From the cell containing the given text, extract its center point as (X, Y) coordinate. 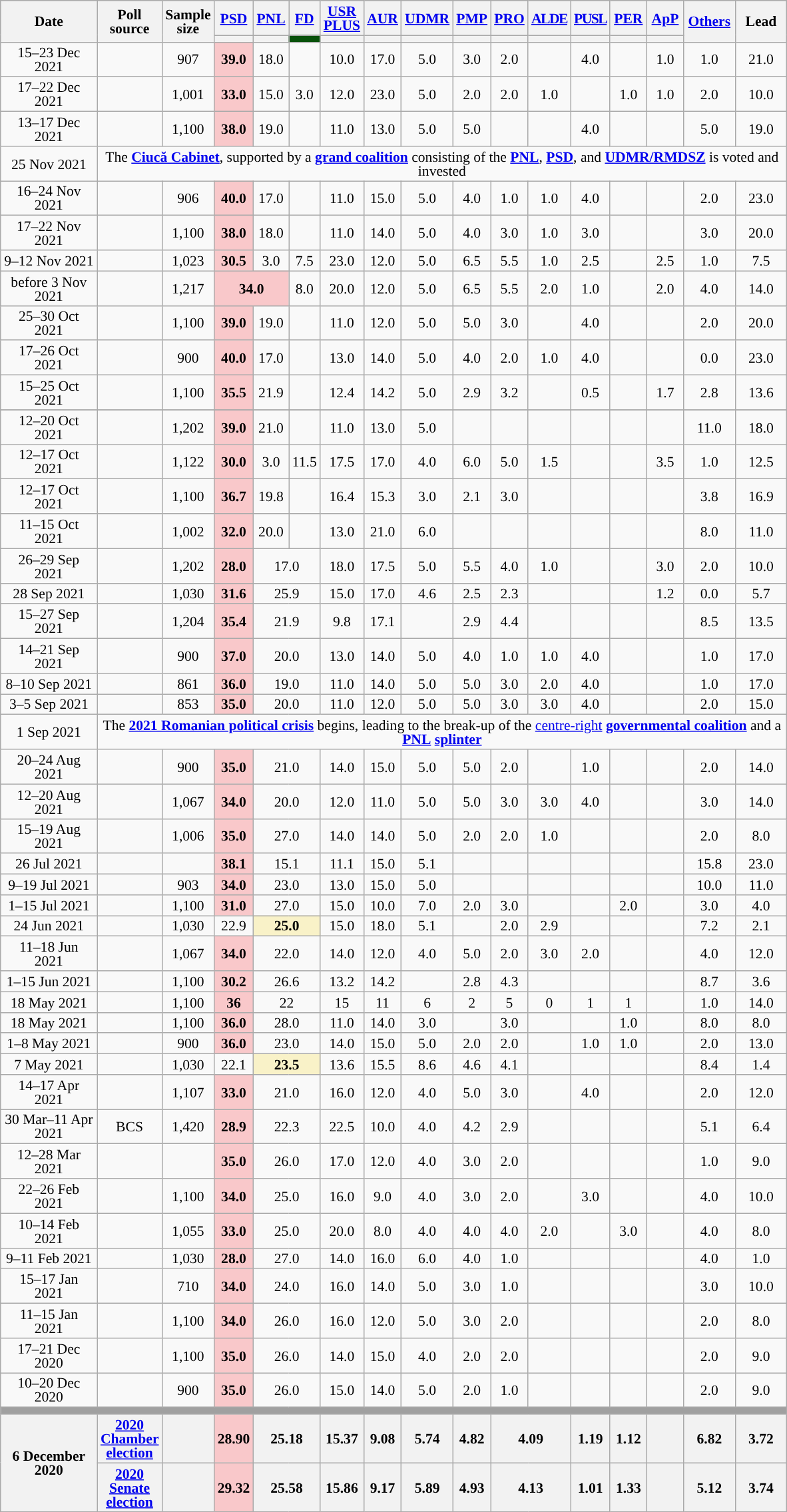
17.1 (382, 622)
PSD (234, 18)
30.2 (234, 981)
31.6 (234, 594)
The 2021 Romanian political crisis begins, leading to the break-up of the centre-right governmental coalition and a PNL splinter (442, 732)
12–28 Mar 2021 (49, 1161)
2 (471, 1002)
29.32 (234, 1487)
0.5 (590, 393)
12–20 Oct 2021 (49, 427)
30.0 (234, 462)
903 (188, 885)
1.4 (761, 1065)
1,023 (188, 261)
1,217 (188, 288)
Others (710, 21)
28.9 (234, 1127)
Lead (761, 21)
13–17 Dec 2021 (49, 129)
4.82 (471, 1439)
1.5 (549, 462)
15–23 Dec 2021 (49, 59)
14–21 Sep 2021 (49, 656)
4.3 (509, 981)
1–8 May 2021 (49, 1043)
15–17 Jan 2021 (49, 1286)
1,204 (188, 622)
PMP (471, 18)
1 Sep 2021 (49, 732)
1–15 Jun 2021 (49, 981)
15.37 (342, 1439)
1.12 (629, 1439)
17–22 Dec 2021 (49, 94)
19.8 (270, 496)
12–20 Aug 2021 (49, 801)
3–5 Sep 2021 (49, 704)
8.4 (710, 1065)
30 Mar–11 Apr 2021 (49, 1127)
8–10 Sep 2021 (49, 684)
15 (342, 1002)
15.8 (710, 864)
Date (49, 21)
22 (286, 1002)
UDMR (427, 18)
22–26 Feb 2021 (49, 1196)
11–18 Jun 2021 (49, 954)
22.0 (286, 954)
9.17 (382, 1487)
17–22 Nov 2021 (49, 233)
Poll source (129, 21)
30.5 (234, 261)
17–21 Dec 2020 (49, 1356)
1.7 (664, 393)
907 (188, 59)
11.5 (305, 462)
5 (509, 1002)
Sample size (188, 21)
15–25 Oct 2021 (49, 393)
3.8 (710, 496)
2.3 (509, 594)
15–27 Sep 2021 (49, 622)
1.2 (664, 594)
32.0 (234, 531)
3.2 (509, 393)
4.1 (509, 1065)
11–15 Jan 2021 (49, 1321)
22.1 (234, 1065)
7 May 2021 (49, 1065)
28.90 (234, 1439)
ApP (664, 18)
26 Jul 2021 (49, 864)
22.9 (234, 926)
1,055 (188, 1230)
710 (188, 1286)
16–24 Nov 2021 (49, 198)
25.58 (286, 1487)
5.89 (427, 1487)
BCS (129, 1127)
2020 Senate election (129, 1487)
24.0 (286, 1286)
15.3 (382, 496)
9–11 Feb 2021 (49, 1258)
36.7 (234, 496)
PNL (270, 18)
1,001 (188, 94)
7.2 (710, 926)
9.8 (342, 622)
8.6 (427, 1065)
4.2 (471, 1127)
3.74 (761, 1487)
AUR (382, 18)
1,107 (188, 1092)
6 December 2020 (49, 1463)
37.0 (234, 656)
853 (188, 704)
12.5 (761, 462)
25–30 Oct 2021 (49, 323)
31.0 (234, 905)
PUSL (590, 18)
PRO (509, 18)
4.93 (471, 1487)
28 Sep 2021 (49, 594)
3.5 (664, 462)
10–14 Feb 2021 (49, 1230)
2020 Chamber election (129, 1439)
20–24 Aug 2021 (49, 767)
11 (382, 1002)
35.5 (234, 393)
14–17 Apr 2021 (49, 1092)
FD (305, 18)
15.5 (382, 1065)
7.0 (427, 905)
16.4 (342, 496)
1,420 (188, 1127)
5.7 (761, 594)
9–19 Jul 2021 (49, 885)
4.4 (509, 622)
1,122 (188, 462)
36 (234, 1002)
6.82 (710, 1439)
12.4 (342, 393)
906 (188, 198)
23.5 (286, 1065)
9.08 (382, 1439)
5.74 (427, 1439)
1.33 (629, 1487)
22.5 (342, 1127)
4.09 (531, 1439)
24 Jun 2021 (49, 926)
3.6 (761, 981)
25 Nov 2021 (49, 164)
1.01 (590, 1487)
15.1 (286, 864)
4.13 (531, 1487)
3.72 (761, 1439)
15–19 Aug 2021 (49, 836)
22.3 (286, 1127)
10–20 Dec 2020 (49, 1390)
before 3 Nov 2021 (49, 288)
USR PLUS (342, 18)
1,006 (188, 836)
26–29 Sep 2021 (49, 566)
25.18 (286, 1439)
38.1 (234, 864)
11.1 (342, 864)
13.5 (761, 622)
9–12 Nov 2021 (49, 261)
17–26 Oct 2021 (49, 358)
861 (188, 684)
PER (629, 18)
The Ciucă Cabinet, supported by a grand coalition consisting of the PNL, PSD, and UDMR/RMDSZ is voted and invested (442, 164)
13.2 (342, 981)
ALDE (549, 18)
6 (427, 1002)
25.9 (286, 594)
1.19 (590, 1439)
8.7 (710, 981)
5.12 (710, 1487)
26.6 (286, 981)
11–15 Oct 2021 (49, 531)
6.4 (761, 1127)
1,002 (188, 531)
16.9 (761, 496)
15.86 (342, 1487)
35.4 (234, 622)
8.5 (710, 622)
0 (549, 1002)
1–15 Jul 2021 (49, 905)
